Return (X, Y) of the center of cell containing provided text 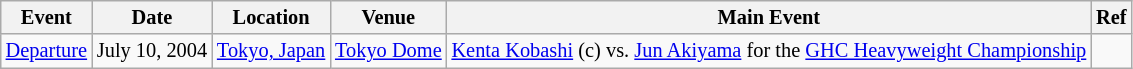
Kenta Kobashi (c) vs. Jun Akiyama for the GHC Heavyweight Championship (770, 51)
Main Event (770, 17)
Event (46, 17)
Location (271, 17)
Venue (388, 17)
July 10, 2004 (152, 51)
Ref (1111, 17)
Date (152, 17)
Departure (46, 51)
Tokyo Dome (388, 51)
Tokyo, Japan (271, 51)
